Extract the [X, Y] coordinate from the center of the cell holding the provided text.  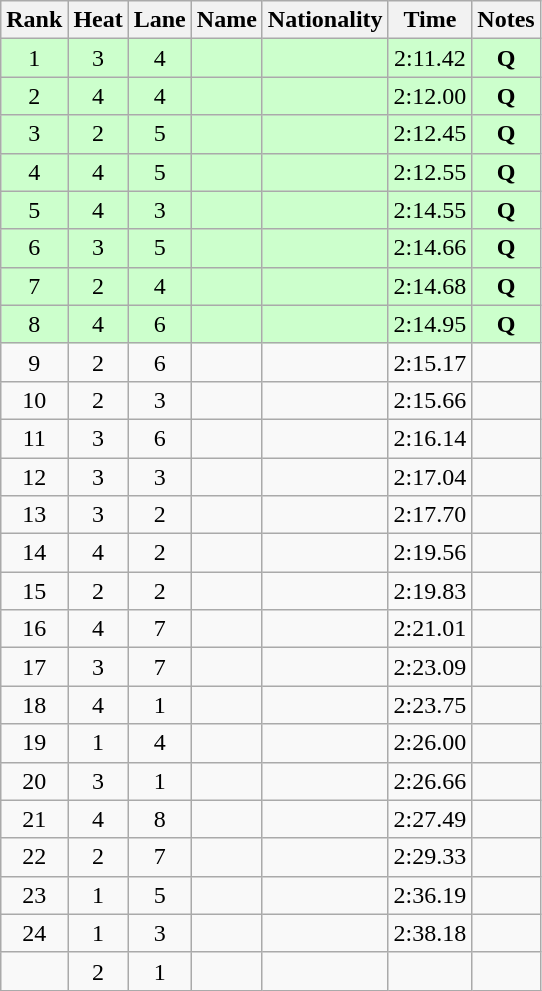
11 [34, 438]
2:19.56 [430, 553]
Time [430, 20]
2:14.66 [430, 248]
22 [34, 857]
16 [34, 629]
2:19.83 [430, 591]
17 [34, 667]
Heat [98, 20]
2:17.04 [430, 477]
2:12.45 [430, 134]
15 [34, 591]
20 [34, 781]
2:23.75 [430, 705]
Name [226, 20]
2:16.14 [430, 438]
2:14.68 [430, 286]
2:12.00 [430, 96]
Rank [34, 20]
2:26.00 [430, 743]
2:27.49 [430, 819]
2:14.55 [430, 210]
2:12.55 [430, 172]
13 [34, 515]
2:23.09 [430, 667]
2:26.66 [430, 781]
2:15.66 [430, 400]
23 [34, 895]
Lane [160, 20]
18 [34, 705]
2:14.95 [430, 324]
14 [34, 553]
19 [34, 743]
2:38.18 [430, 933]
Notes [506, 20]
21 [34, 819]
10 [34, 400]
2:11.42 [430, 58]
2:29.33 [430, 857]
2:15.17 [430, 362]
9 [34, 362]
2:17.70 [430, 515]
2:36.19 [430, 895]
Nationality [325, 20]
12 [34, 477]
2:21.01 [430, 629]
24 [34, 933]
